Pinpoint the cell where the given text exists, returning its [x, y] midpoint coordinate. 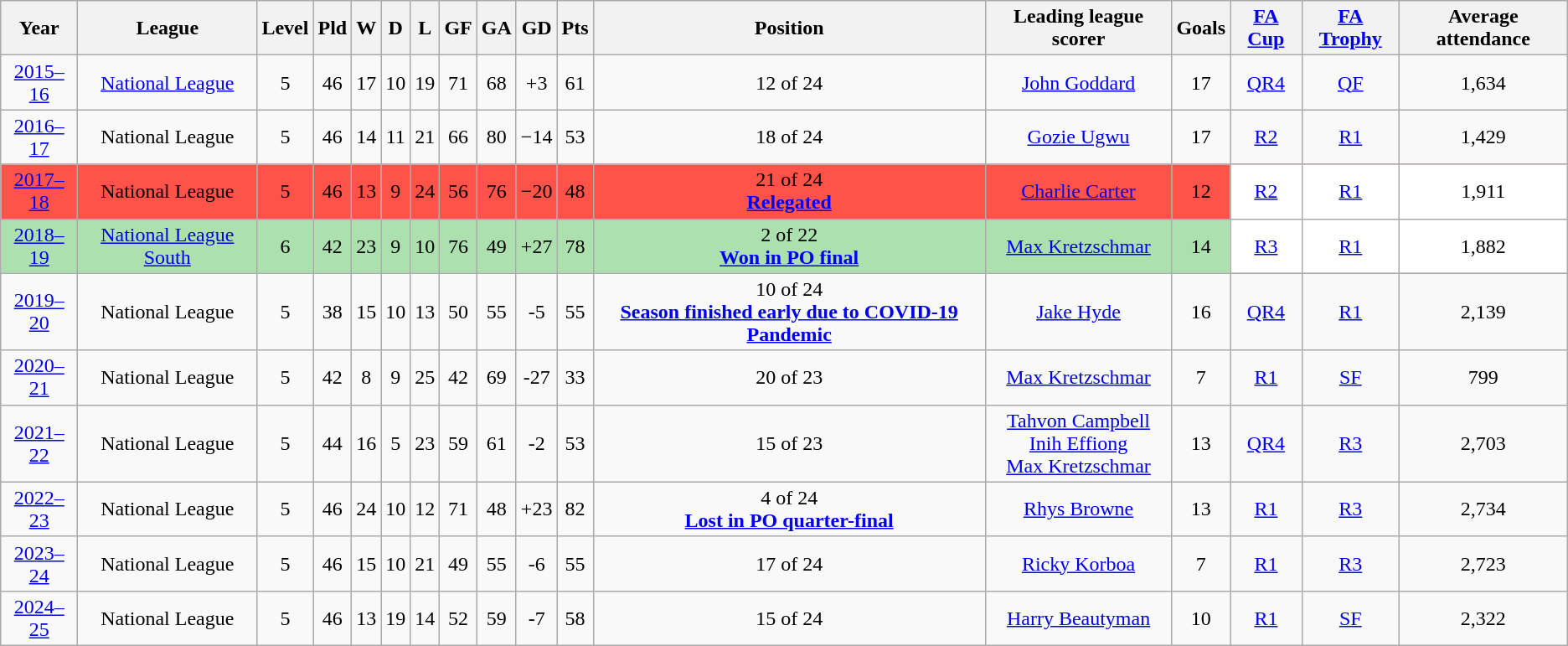
33 [575, 377]
4 of 24Lost in PO quarter-final [789, 509]
Tahvon CampbellInih EffiongMax Kretzschmar [1079, 443]
FA Cup [1266, 28]
2,322 [1483, 618]
-5 [536, 312]
2,734 [1483, 509]
Gozie Ugwu [1079, 137]
2023–24 [39, 563]
2021–22 [39, 443]
2015–16 [39, 82]
2,703 [1483, 443]
56 [458, 191]
20 of 23 [789, 377]
W [367, 28]
GA [496, 28]
50 [458, 312]
Rhys Browne [1079, 509]
82 [575, 509]
Average attendance [1483, 28]
66 [458, 137]
15 of 23 [789, 443]
2018–19 [39, 246]
-6 [536, 563]
Pld [333, 28]
+3 [536, 82]
78 [575, 246]
League [168, 28]
QF [1350, 82]
58 [575, 618]
Year [39, 28]
FA Trophy [1350, 28]
GD [536, 28]
−14 [536, 137]
John Goddard [1079, 82]
69 [496, 377]
44 [333, 443]
-2 [536, 443]
18 of 24 [789, 137]
2020–21 [39, 377]
799 [1483, 377]
6 [285, 246]
2017–18 [39, 191]
−20 [536, 191]
-7 [536, 618]
1,882 [1483, 246]
Charlie Carter [1079, 191]
12 of 24 [789, 82]
+27 [536, 246]
GF [458, 28]
D [395, 28]
Harry Beautyman [1079, 618]
Position [789, 28]
68 [496, 82]
2016–17 [39, 137]
2,723 [1483, 563]
Pts [575, 28]
2019–20 [39, 312]
Ricky Korboa [1079, 563]
Level [285, 28]
52 [458, 618]
Goals [1201, 28]
2,139 [1483, 312]
+23 [536, 509]
10 of 24Season finished early due to COVID-19 Pandemic [789, 312]
Jake Hyde [1079, 312]
2 of 22Won in PO final [789, 246]
8 [367, 377]
17 of 24 [789, 563]
1,634 [1483, 82]
Leading league scorer [1079, 28]
21 of 24Relegated [789, 191]
80 [496, 137]
25 [426, 377]
1,429 [1483, 137]
38 [333, 312]
2022–23 [39, 509]
1,911 [1483, 191]
2024–25 [39, 618]
11 [395, 137]
15 of 24 [789, 618]
National League South [168, 246]
-27 [536, 377]
L [426, 28]
